Return (x, y) of the center of cell containing provided text 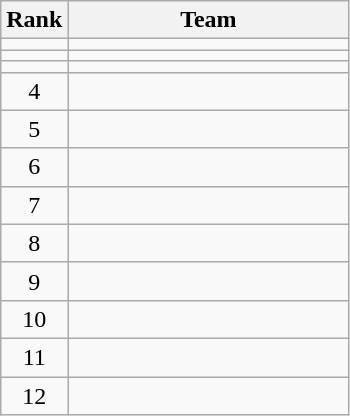
4 (34, 91)
7 (34, 205)
9 (34, 281)
10 (34, 319)
6 (34, 167)
8 (34, 243)
Team (208, 20)
12 (34, 395)
11 (34, 357)
5 (34, 129)
Rank (34, 20)
